Output the (X, Y) coordinate of the center of the cell containing the given text.  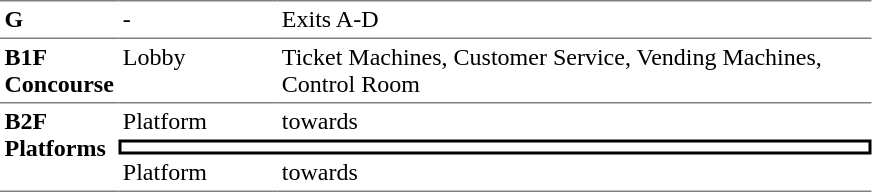
B2FPlatforms (59, 148)
B1FConcourse (59, 71)
G (59, 19)
Ticket Machines, Customer Service, Vending Machines, Control Room (574, 71)
Exits A-D (574, 19)
Lobby (198, 71)
- (198, 19)
